Pinpoint the cell where the given text exists, returning its [X, Y] midpoint coordinate. 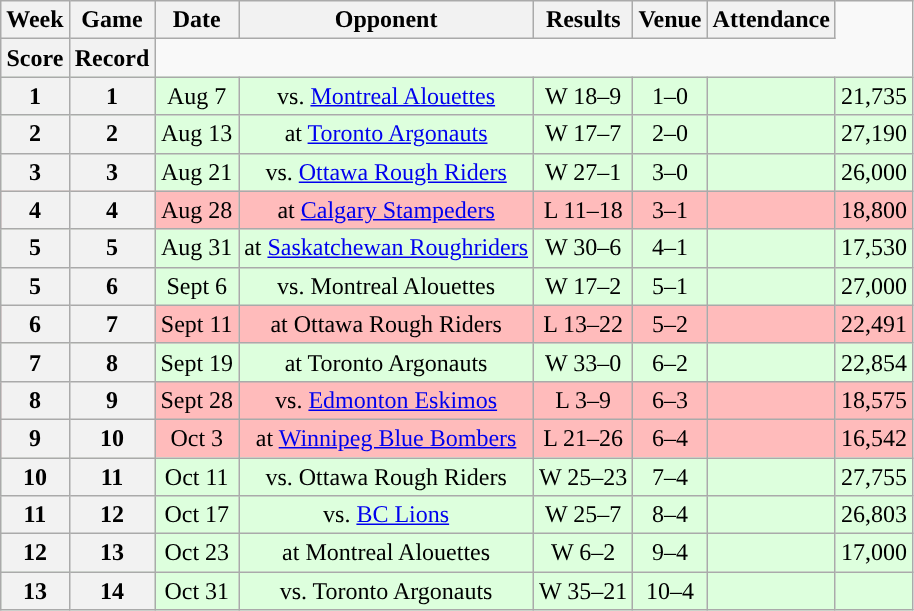
at Ottawa Rough Riders [386, 324]
L 13–22 [584, 324]
at Calgary Stampeders [386, 210]
Oct 3 [197, 438]
W 6–2 [584, 553]
W 18–9 [584, 96]
22,854 [874, 362]
27,190 [874, 134]
Oct 11 [197, 477]
5–2 [670, 324]
Results [584, 20]
17,530 [874, 248]
Attendance [771, 20]
W 30–6 [584, 248]
26,000 [874, 172]
Date [197, 20]
10–4 [670, 591]
Sept 6 [197, 286]
Week [35, 20]
Venue [670, 20]
at Winnipeg Blue Bombers [386, 438]
2–0 [670, 134]
at Montreal Alouettes [386, 553]
3–0 [670, 172]
W 35–21 [584, 591]
6–4 [670, 438]
8–4 [670, 515]
14 [112, 591]
3–1 [670, 210]
W 17–2 [584, 286]
18,575 [874, 400]
21,735 [874, 96]
Aug 7 [197, 96]
Aug 28 [197, 210]
W 27–1 [584, 172]
27,755 [874, 477]
vs. Edmonton Eskimos [386, 400]
6–2 [670, 362]
27,000 [874, 286]
Opponent [386, 20]
Sept 28 [197, 400]
Score [35, 58]
vs. BC Lions [386, 515]
W 17–7 [584, 134]
Aug 31 [197, 248]
7–4 [670, 477]
W 33–0 [584, 362]
5–1 [670, 286]
W 25–23 [584, 477]
17,000 [874, 553]
6–3 [670, 400]
Oct 31 [197, 591]
Sept 11 [197, 324]
18,800 [874, 210]
L 3–9 [584, 400]
26,803 [874, 515]
Game [112, 20]
L 11–18 [584, 210]
Oct 17 [197, 515]
L 21–26 [584, 438]
4–1 [670, 248]
9–4 [670, 553]
16,542 [874, 438]
22,491 [874, 324]
1–0 [670, 96]
at Saskatchewan Roughriders [386, 248]
Aug 21 [197, 172]
Oct 23 [197, 553]
vs. Toronto Argonauts [386, 591]
Aug 13 [197, 134]
Sept 19 [197, 362]
Record [112, 58]
W 25–7 [584, 515]
